Detect which cell encompasses the target text, then output its (x, y) center coordinate. 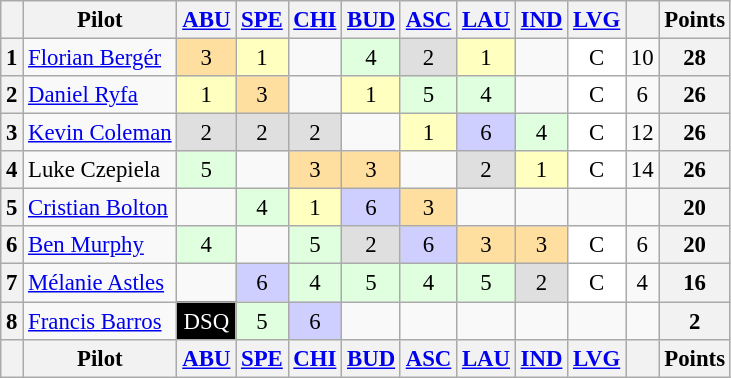
Kevin Coleman (100, 133)
Luke Czepiela (100, 170)
28 (694, 58)
Florian Bergér (100, 58)
16 (694, 283)
12 (642, 133)
10 (642, 58)
14 (642, 170)
7 (12, 283)
Cristian Bolton (100, 208)
DSQ (206, 321)
Ben Murphy (100, 245)
Daniel Ryfa (100, 95)
Francis Barros (100, 321)
Mélanie Astles (100, 283)
8 (12, 321)
